Search for the cell housing the specified text and yield its [X, Y] center coordinate. 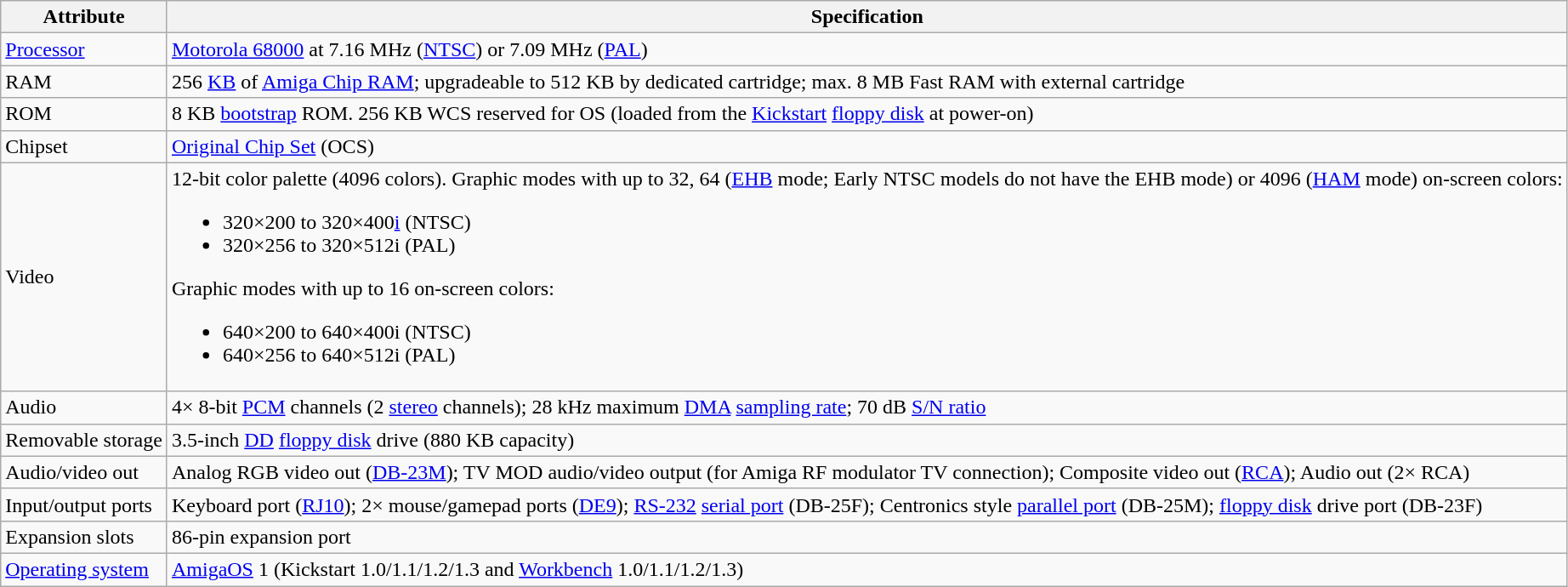
8 KB bootstrap ROM. 256 KB WCS reserved for OS (loaded from the Kickstart floppy disk at power-on) [867, 114]
86-pin expansion port [867, 537]
Analog RGB video out (DB-23M); TV MOD audio/video output (for Amiga RF modulator TV connection); Composite video out (RCA); Audio out (2× RCA) [867, 472]
Operating system [84, 569]
Removable storage [84, 440]
Original Chip Set (OCS) [867, 146]
Audio/video out [84, 472]
Expansion slots [84, 537]
AmigaOS 1 (Kickstart 1.0/1.1/1.2/1.3 and Workbench 1.0/1.1/1.2/1.3) [867, 569]
3.5-inch DD floppy disk drive (880 KB capacity) [867, 440]
RAM [84, 82]
Specification [867, 17]
Input/output ports [84, 504]
Video [84, 277]
256 KB of Amiga Chip RAM; upgradeable to 512 KB by dedicated cartridge; max. 8 MB Fast RAM with external cartridge [867, 82]
ROM [84, 114]
Attribute [84, 17]
Processor [84, 49]
Motorola 68000 at 7.16 MHz (NTSC) or 7.09 MHz (PAL) [867, 49]
Chipset [84, 146]
Audio [84, 407]
4× 8-bit PCM channels (2 stereo channels); 28 kHz maximum DMA sampling rate; 70 dB S/N ratio [867, 407]
